For the text-containing cell, return its midpoint in (x, y) coordinate format. 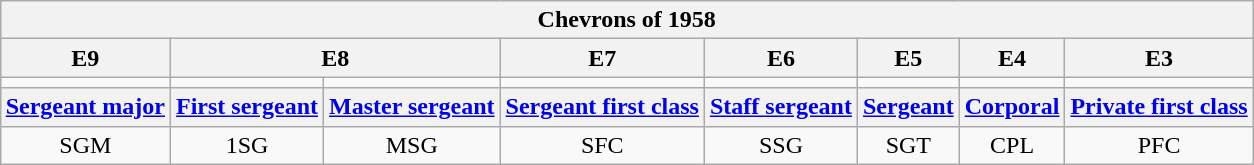
E8 (336, 58)
Master sergeant (412, 107)
E6 (780, 58)
Sergeant first class (602, 107)
1SG (248, 145)
SGM (85, 145)
E5 (908, 58)
Private first class (1159, 107)
MSG (412, 145)
E9 (85, 58)
E3 (1159, 58)
Corporal (1012, 107)
Sergeant (908, 107)
SSG (780, 145)
E7 (602, 58)
SGT (908, 145)
Staff sergeant (780, 107)
SFC (602, 145)
First sergeant (248, 107)
CPL (1012, 145)
Chevrons of 1958 (626, 20)
PFC (1159, 145)
E4 (1012, 58)
Sergeant major (85, 107)
